Return (x, y) of the center of cell containing provided text 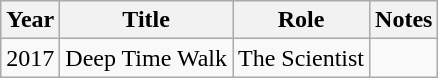
Notes (404, 20)
Role (300, 20)
Year (30, 20)
The Scientist (300, 58)
Deep Time Walk (146, 58)
2017 (30, 58)
Title (146, 20)
